Return the (x, y) coordinate for the center point of the cell that contains the specified text.  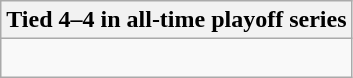
Tied 4–4 in all-time playoff series (176, 20)
